Search for the cell housing the specified text and yield its [X, Y] center coordinate. 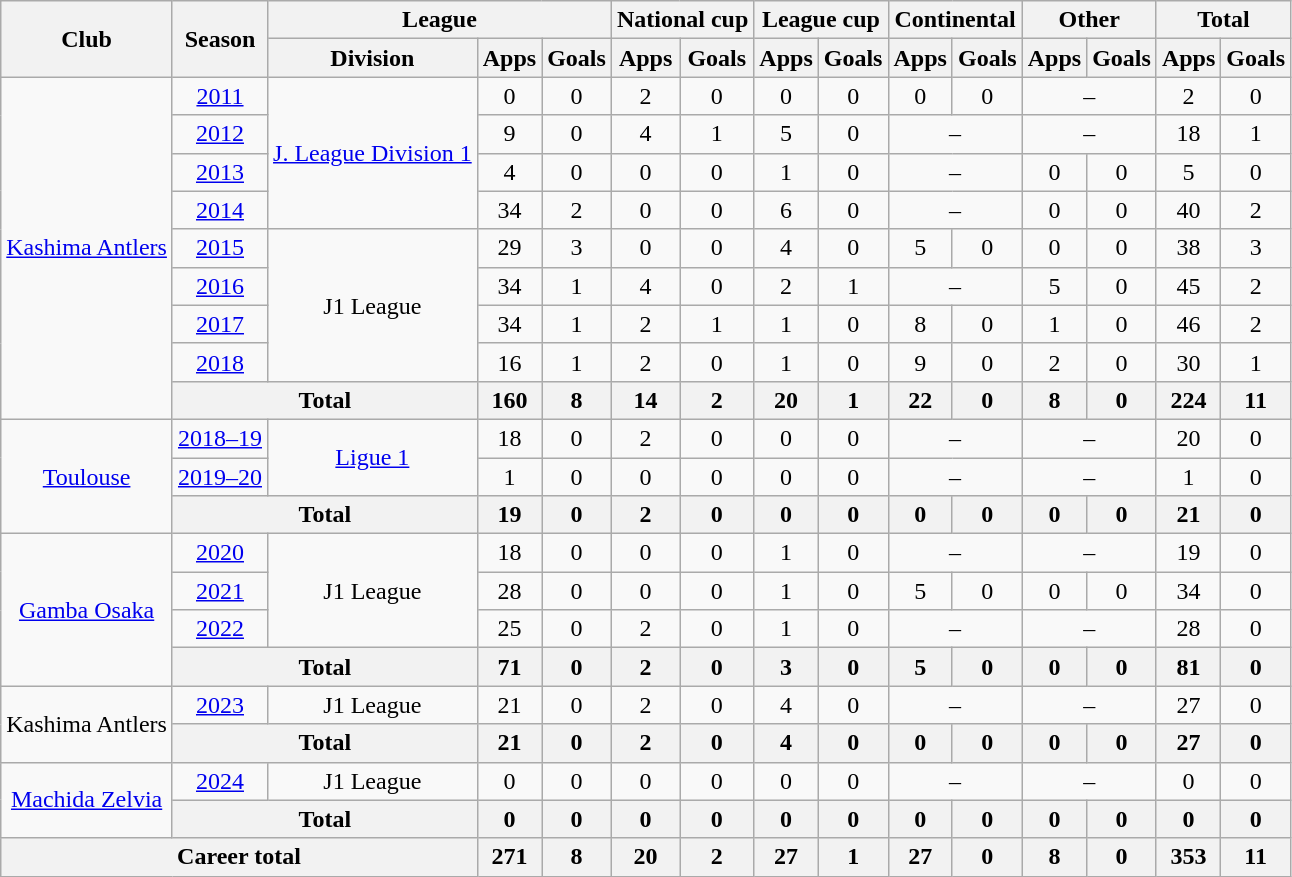
29 [509, 248]
46 [1188, 324]
National cup [682, 20]
2022 [220, 629]
45 [1188, 286]
81 [1188, 667]
2015 [220, 248]
71 [509, 667]
30 [1188, 362]
25 [509, 629]
2018 [220, 362]
160 [509, 400]
2014 [220, 210]
Club [87, 39]
16 [509, 362]
271 [509, 857]
Continental [955, 20]
14 [645, 400]
Other [1089, 20]
40 [1188, 210]
2024 [220, 781]
League cup [821, 20]
Season [220, 39]
2019–20 [220, 477]
Career total [239, 857]
2023 [220, 705]
2020 [220, 553]
2012 [220, 134]
Machida Zelvia [87, 800]
Gamba Osaka [87, 610]
224 [1188, 400]
Division [373, 58]
Toulouse [87, 476]
353 [1188, 857]
2018–19 [220, 438]
2017 [220, 324]
Ligue 1 [373, 457]
6 [786, 210]
2013 [220, 172]
2011 [220, 96]
22 [920, 400]
J. League Division 1 [373, 153]
38 [1188, 248]
2021 [220, 591]
2016 [220, 286]
League [440, 20]
